Capture the cell that displays the provided text and extract its (X, Y) central coordinate. 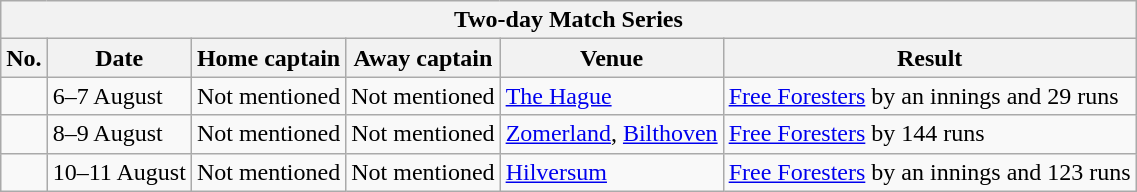
Free Foresters by an innings and 123 runs (930, 172)
Free Foresters by an innings and 29 runs (930, 96)
Home captain (268, 58)
Date (119, 58)
Two-day Match Series (568, 20)
6–7 August (119, 96)
Zomerland, Bilthoven (612, 134)
Free Foresters by 144 runs (930, 134)
8–9 August (119, 134)
Away captain (423, 58)
The Hague (612, 96)
Venue (612, 58)
Result (930, 58)
No. (24, 58)
10–11 August (119, 172)
Hilversum (612, 172)
